Determine the (x, y) coordinate at the center of the cell enclosing the given text.  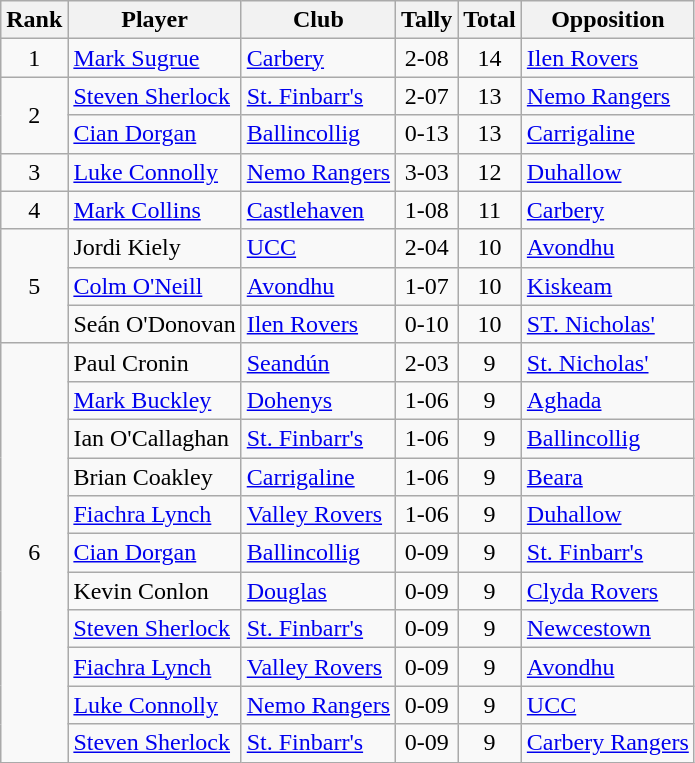
0-10 (427, 324)
5 (34, 286)
Brian Coakley (154, 477)
Total (490, 20)
Aghada (608, 400)
1 (34, 58)
Douglas (318, 591)
Newcestown (608, 629)
12 (490, 172)
3-03 (427, 172)
Mark Collins (154, 210)
Kevin Conlon (154, 591)
St. Nicholas' (608, 362)
6 (34, 552)
Castlehaven (318, 210)
ST. Nicholas' (608, 324)
3 (34, 172)
Ian O'Callaghan (154, 438)
Beara (608, 477)
2-07 (427, 96)
Clyda Rovers (608, 591)
Mark Sugrue (154, 58)
Mark Buckley (154, 400)
4 (34, 210)
2-08 (427, 58)
2 (34, 115)
1-08 (427, 210)
Jordi Kiely (154, 248)
14 (490, 58)
Tally (427, 20)
0-13 (427, 134)
Seandún (318, 362)
2-04 (427, 248)
Dohenys (318, 400)
Carbery Rangers (608, 743)
Kiskeam (608, 286)
Opposition (608, 20)
11 (490, 210)
Seán O'Donovan (154, 324)
Player (154, 20)
1-07 (427, 286)
Paul Cronin (154, 362)
Colm O'Neill (154, 286)
Club (318, 20)
2-03 (427, 362)
Rank (34, 20)
